Determine the (x, y) coordinate at the center of the cell enclosing the given text.  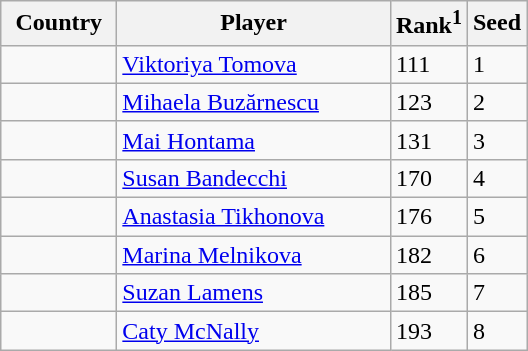
Mai Hontama (254, 140)
Susan Bandecchi (254, 178)
3 (496, 140)
1 (496, 64)
193 (428, 331)
Country (59, 24)
170 (428, 178)
Seed (496, 24)
Marina Melnikova (254, 255)
176 (428, 217)
7 (496, 293)
Anastasia Tikhonova (254, 217)
Suzan Lamens (254, 293)
2 (496, 102)
123 (428, 102)
8 (496, 331)
182 (428, 255)
Rank1 (428, 24)
Viktoriya Tomova (254, 64)
Caty McNally (254, 331)
Mihaela Buzărnescu (254, 102)
Player (254, 24)
131 (428, 140)
4 (496, 178)
5 (496, 217)
6 (496, 255)
111 (428, 64)
185 (428, 293)
